Extract the (x, y) coordinate from the center of the cell holding the provided text.  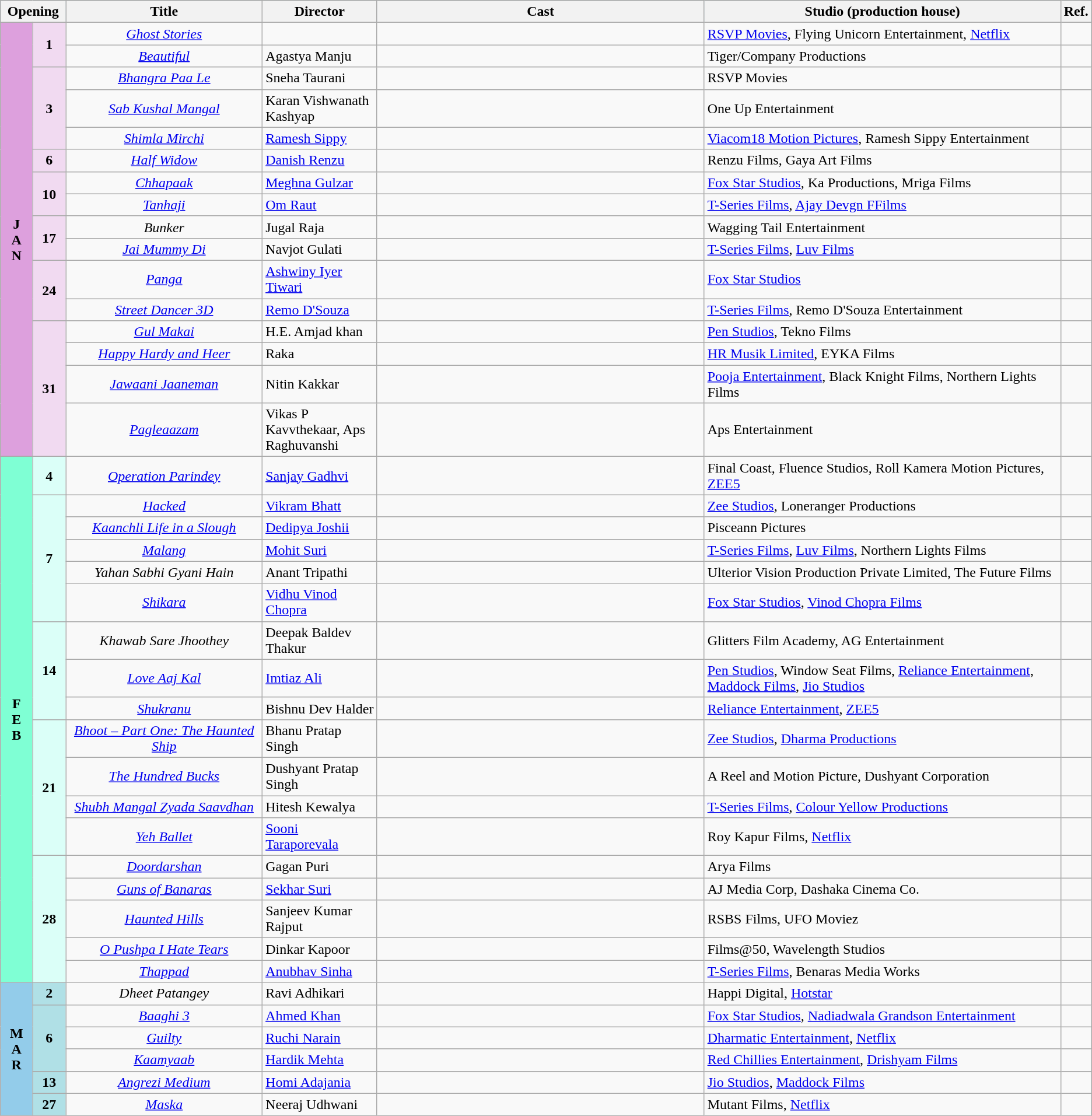
Happi Digital, Hotstar (882, 993)
Director (320, 12)
Ruchi Narain (320, 1038)
Dinkar Kapoor (320, 949)
Bhoot – Part One: The Haunted Ship (164, 739)
Pen Studios, Tekno Films (882, 332)
Viacom18 Motion Pictures, Ramesh Sippy Entertainment (882, 138)
Fox Star Studios, Vinod Chopra Films (882, 602)
24 (49, 291)
Shukranu (164, 708)
Angrezi Medium (164, 1082)
27 (49, 1104)
7 (49, 558)
A Reel and Motion Picture, Dushyant Corporation (882, 776)
Kaanchli Life in a Slough (164, 528)
Ramesh Sippy (320, 138)
Haunted Hills (164, 919)
Final Coast, Fluence Studios, Roll Kamera Motion Pictures, ZEE5 (882, 476)
T-Series Films, Ajay Devgn FFilms (882, 205)
10 (49, 194)
Navjot Gulati (320, 249)
Guns of Banaras (164, 889)
Ulterior Vision Production Private Limited, The Future Films (882, 572)
Bishnu Dev Halder (320, 708)
Remo D'Souza (320, 310)
Jai Mummy Di (164, 249)
Roy Kapur Films, Netflix (882, 837)
2 (49, 993)
Wagging Tail Entertainment (882, 227)
Sanjeev Kumar Rajput (320, 919)
28 (49, 919)
AJ Media Corp, Dashaka Cinema Co. (882, 889)
Dushyant Pratap Singh (320, 776)
Title (164, 12)
Happy Hardy and Heer (164, 354)
Vikram Bhatt (320, 506)
Gul Makai (164, 332)
RSBS Films, UFO Moviez (882, 919)
T-Series Films, Benaras Media Works (882, 971)
Anant Tripathi (320, 572)
Beautiful (164, 56)
Khawab Sare Jhoothey (164, 641)
Red Chillies Entertainment, Drishyam Films (882, 1060)
Pooja Entertainment, Black Knight Films, Northern Lights Films (882, 384)
Homi Adajania (320, 1082)
Ravi Adhikari (320, 993)
JAN (16, 240)
Kaamyaab (164, 1060)
Thappad (164, 971)
Deepak Baldev Thakur (320, 641)
17 (49, 238)
Shimla Mirchi (164, 138)
Imtiaz Ali (320, 678)
Meghna Gulzar (320, 183)
Sanjay Gadhvi (320, 476)
FEB (16, 720)
Dheet Patangey (164, 993)
Hardik Mehta (320, 1060)
Ashwiny Iyer Tiwari (320, 279)
Fox Star Studios, Ka Productions, Mriga Films (882, 183)
Jawaani Jaaneman (164, 384)
31 (49, 389)
Fox Star Studios (882, 279)
T-Series Films, Colour Yellow Productions (882, 807)
Half Widow (164, 160)
The Hundred Bucks (164, 776)
T-Series Films, Remo D'Souza Entertainment (882, 310)
O Pushpa I Hate Tears (164, 949)
Danish Renzu (320, 160)
HR Musik Limited, EYKA Films (882, 354)
Bhangra Paa Le (164, 78)
Sekhar Suri (320, 889)
Hacked (164, 506)
Yeh Ballet (164, 837)
Sneha Taurani (320, 78)
Ref. (1076, 12)
Opening (33, 12)
Nitin Kakkar (320, 384)
H.E. Amjad khan (320, 332)
RSVP Movies, Flying Unicorn Entertainment, Netflix (882, 34)
Gagan Puri (320, 867)
Reliance Entertainment, ZEE5 (882, 708)
Baaghi 3 (164, 1016)
14 (49, 670)
Chhapaak (164, 183)
Maska (164, 1104)
Doordarshan (164, 867)
Ghost Stories (164, 34)
Sab Kushal Mangal (164, 109)
Malang (164, 550)
Dedipya Joshii (320, 528)
Jio Studios, Maddock Films (882, 1082)
RSVP Movies (882, 78)
Glitters Film Academy, AG Entertainment (882, 641)
Hitesh Kewalya (320, 807)
3 (49, 109)
Films@50, Wavelength Studios (882, 949)
Jugal Raja (320, 227)
Guilty (164, 1038)
Agastya Manju (320, 56)
Love Aaj Kal (164, 678)
Zee Studios, Loneranger Productions (882, 506)
Street Dancer 3D (164, 310)
Bunker (164, 227)
Shikara (164, 602)
Yahan Sabhi Gyani Hain (164, 572)
Neeraj Udhwani (320, 1104)
Mohit Suri (320, 550)
Vikas P Kavvthekaar, Aps Raghuvanshi (320, 430)
Fox Star Studios, Nadiadwala Grandson Entertainment (882, 1016)
Dharmatic Entertainment, Netflix (882, 1038)
21 (49, 788)
Studio (production house) (882, 12)
Operation Parindey (164, 476)
Aps Entertainment (882, 430)
One Up Entertainment (882, 109)
4 (49, 476)
Tiger/Company Productions (882, 56)
Karan Vishwanath Kashyap (320, 109)
Vidhu Vinod Chopra (320, 602)
Pen Studios, Window Seat Films, Reliance Entertainment, Maddock Films, Jio Studios (882, 678)
Raka (320, 354)
Tanhaji (164, 205)
13 (49, 1082)
Ahmed Khan (320, 1016)
MAR (16, 1049)
T-Series Films, Luv Films, Northern Lights Films (882, 550)
Cast (540, 12)
Sooni Taraporevala (320, 837)
Renzu Films, Gaya Art Films (882, 160)
Arya Films (882, 867)
T-Series Films, Luv Films (882, 249)
Pagleaazam (164, 430)
1 (49, 45)
Mutant Films, Netflix (882, 1104)
Panga (164, 279)
Om Raut (320, 205)
Shubh Mangal Zyada Saavdhan (164, 807)
Pisceann Pictures (882, 528)
Bhanu Pratap Singh (320, 739)
Zee Studios, Dharma Productions (882, 739)
Anubhav Sinha (320, 971)
